Return the [X, Y] coordinate for the center point of the cell that contains the specified text.  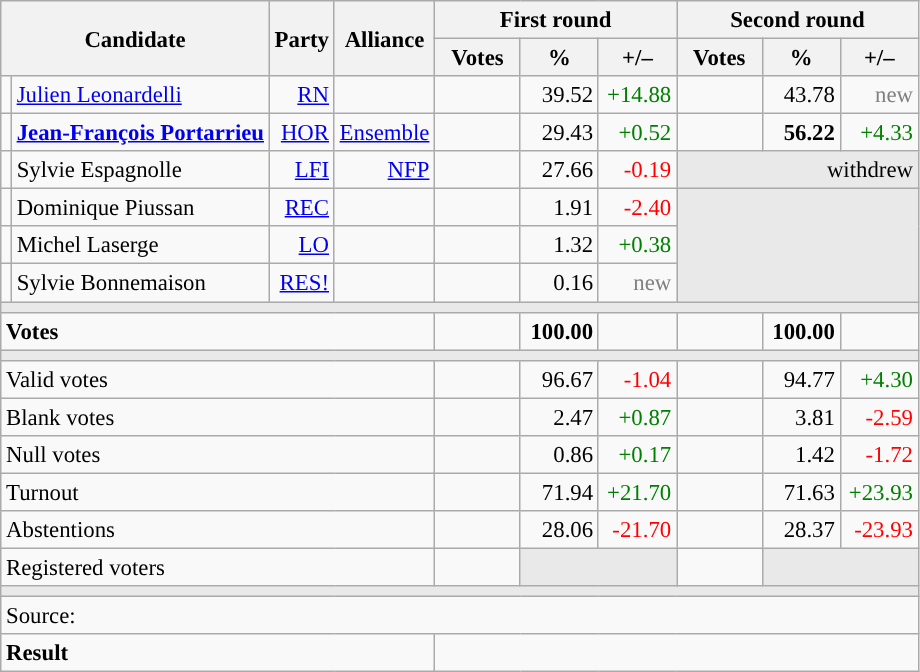
27.66 [559, 170]
Dominique Piussan [140, 208]
+14.88 [637, 95]
1.91 [559, 208]
Valid votes [218, 379]
withdrew [797, 170]
Candidate [136, 38]
LO [302, 245]
Julien Leonardelli [140, 95]
Turnout [218, 492]
-1.72 [879, 455]
+23.93 [879, 492]
94.77 [801, 379]
Second round [797, 20]
+4.33 [879, 133]
43.78 [801, 95]
-23.93 [879, 530]
71.94 [559, 492]
+4.30 [879, 379]
-2.40 [637, 208]
RES! [302, 283]
0.86 [559, 455]
3.81 [801, 417]
+0.52 [637, 133]
Result [218, 653]
28.06 [559, 530]
96.67 [559, 379]
1.32 [559, 245]
Michel Laserge [140, 245]
28.37 [801, 530]
Alliance [384, 38]
Source: [460, 616]
Registered voters [218, 567]
Sylvie Bonnemaison [140, 283]
Blank votes [218, 417]
Abstentions [218, 530]
Jean-François Portarrieu [140, 133]
HOR [302, 133]
-2.59 [879, 417]
RN [302, 95]
Party [302, 38]
LFI [302, 170]
39.52 [559, 95]
First round [556, 20]
REC [302, 208]
2.47 [559, 417]
1.42 [801, 455]
Sylvie Espagnolle [140, 170]
-1.04 [637, 379]
-21.70 [637, 530]
71.63 [801, 492]
+21.70 [637, 492]
NFP [384, 170]
+0.17 [637, 455]
Null votes [218, 455]
0.16 [559, 283]
-0.19 [637, 170]
29.43 [559, 133]
+0.38 [637, 245]
56.22 [801, 133]
Ensemble [384, 133]
+0.87 [637, 417]
